Scan for the cell matching the given text and deliver its (x, y) coordinate at center. 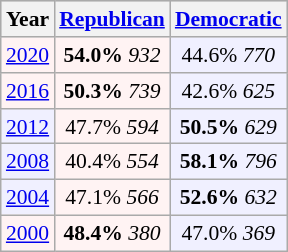
2000 (28, 233)
2012 (28, 126)
58.1% 796 (228, 162)
Year (28, 19)
54.0% 932 (112, 55)
2008 (28, 162)
50.5% 629 (228, 126)
50.3% 739 (112, 91)
Democratic (228, 19)
2020 (28, 55)
Republican (112, 19)
44.6% 770 (228, 55)
40.4% 554 (112, 162)
47.0% 369 (228, 233)
52.6% 632 (228, 197)
47.7% 594 (112, 126)
48.4% 380 (112, 233)
42.6% 625 (228, 91)
47.1% 566 (112, 197)
2004 (28, 197)
2016 (28, 91)
